Return the [X, Y] coordinate for the center point of the cell that contains the specified text.  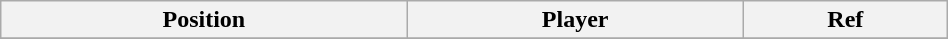
Ref [845, 20]
Position [204, 20]
Player [576, 20]
